For the text-containing cell, return its midpoint in [X, Y] coordinate format. 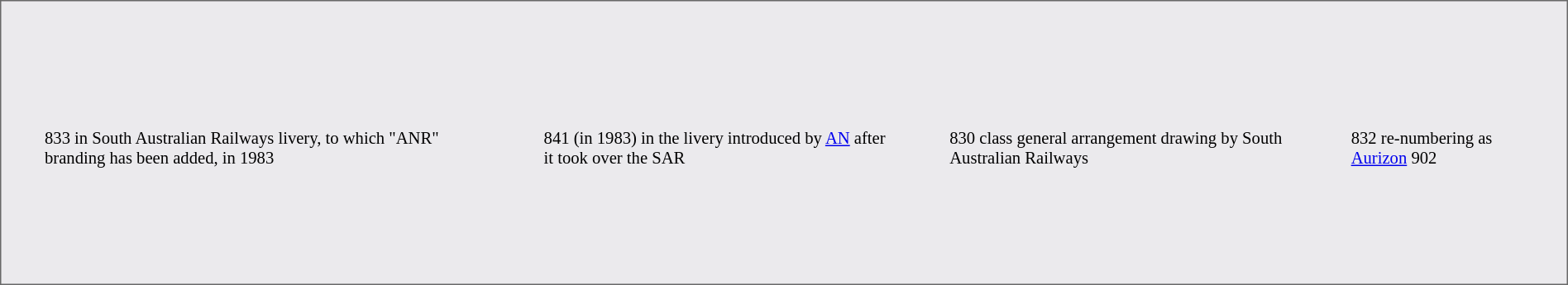
830 class general arrangement drawing by South Australian Railways [1122, 200]
832 re-numbering as Aurizon 902 [1441, 200]
833 in South Australian Railways livery, to which "ANR" branding has been added, in 1983 [266, 200]
841 (in 1983) in the livery introduced by AN after it took over the SAR [719, 200]
